Scan for the cell matching the given text and deliver its (x, y) coordinate at center. 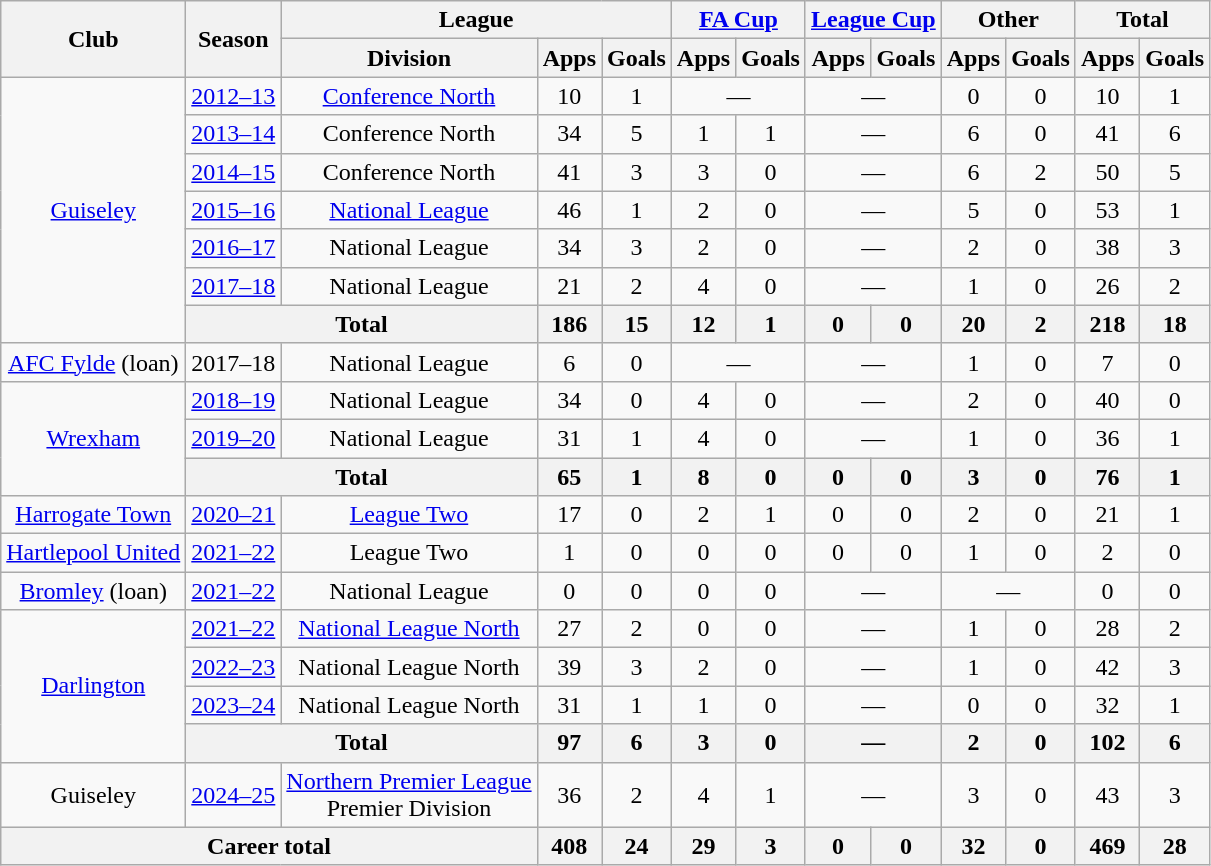
218 (1107, 324)
53 (1107, 210)
97 (569, 743)
Darlington (94, 686)
Other (1008, 20)
42 (1107, 667)
186 (569, 324)
2023–24 (234, 705)
Hartlepool United (94, 553)
2015–16 (234, 210)
2013–14 (234, 134)
76 (1107, 477)
2018–19 (234, 400)
Division (409, 58)
17 (569, 515)
39 (569, 667)
50 (1107, 172)
Season (234, 39)
43 (1107, 794)
12 (703, 324)
7 (1107, 362)
AFC Fylde (loan) (94, 362)
FA Cup (738, 20)
Career total (269, 846)
Wrexham (94, 438)
League Cup (873, 20)
2014–15 (234, 172)
20 (973, 324)
2019–20 (234, 438)
Harrogate Town (94, 515)
8 (703, 477)
18 (1175, 324)
15 (637, 324)
38 (1107, 248)
27 (569, 629)
Bromley (loan) (94, 591)
40 (1107, 400)
26 (1107, 286)
2012–13 (234, 96)
408 (569, 846)
102 (1107, 743)
League (476, 20)
Northern Premier LeaguePremier Division (409, 794)
2020–21 (234, 515)
29 (703, 846)
2024–25 (234, 794)
24 (637, 846)
Club (94, 39)
2022–23 (234, 667)
46 (569, 210)
2016–17 (234, 248)
65 (569, 477)
469 (1107, 846)
